Locate the cell with the specified text and output its [X, Y] center coordinate. 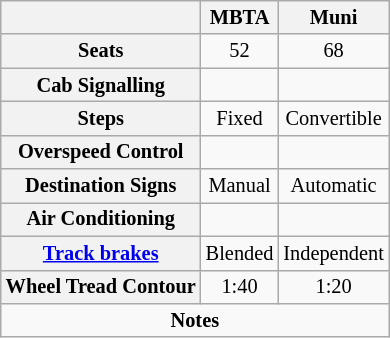
Wheel Tread Contour [101, 287]
Steps [101, 118]
Muni [333, 17]
52 [240, 51]
Track brakes [101, 253]
Cab Signalling [101, 85]
1:20 [333, 287]
Fixed [240, 118]
Seats [101, 51]
Notes [195, 320]
Blended [240, 253]
Air Conditioning [101, 219]
Manual [240, 186]
68 [333, 51]
Destination Signs [101, 186]
1:40 [240, 287]
MBTA [240, 17]
Independent [333, 253]
Convertible [333, 118]
Overspeed Control [101, 152]
Automatic [333, 186]
